Extract the [X, Y] coordinate from the center of the cell holding the provided text.  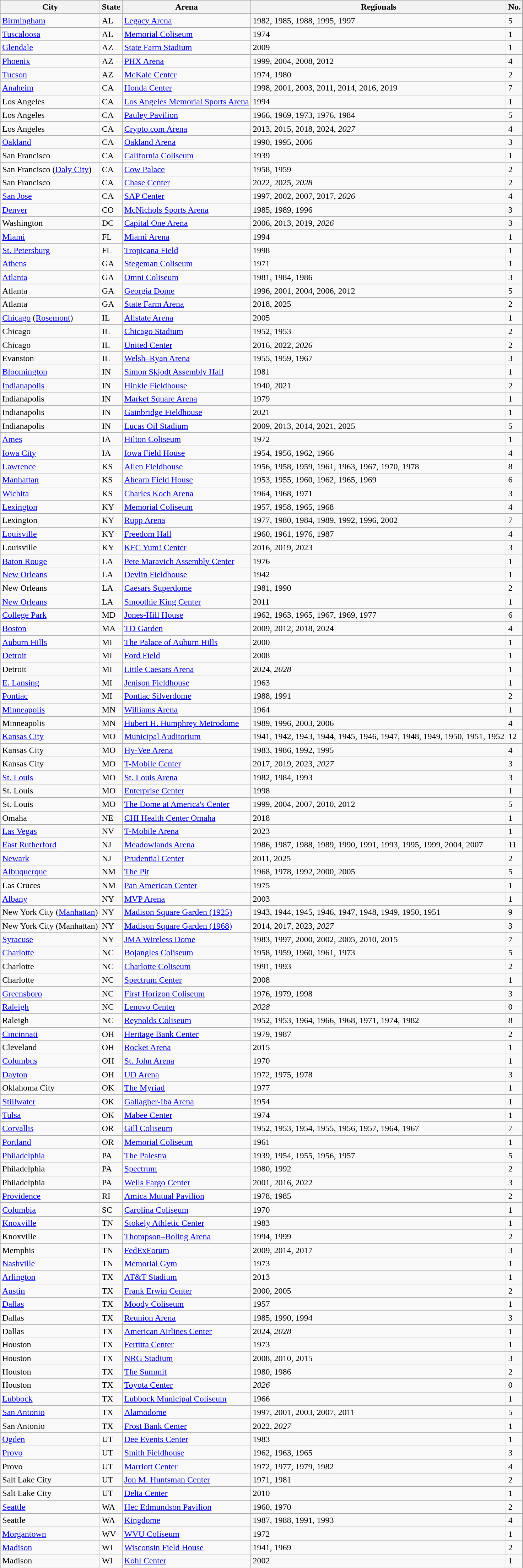
Honda Center [187, 88]
The Dome at America's Center [187, 804]
2028 [379, 1007]
1987, 1988, 1991, 1993 [379, 1520]
2015 [379, 1048]
Syracuse [50, 939]
Los Angeles Memorial Sports Arena [187, 102]
Boston [50, 629]
Frank Erwin Center [187, 1291]
1963 [379, 683]
Rocket Arena [187, 1048]
1957 [379, 1304]
College Park [50, 615]
KFC Yum! Center [187, 547]
Pauley Pavilion [187, 115]
1968, 1978, 1992, 2000, 2005 [379, 872]
1991, 1993 [379, 966]
Baton Rouge [50, 561]
2010 [379, 1493]
Devlin Fieldhouse [187, 574]
DC [111, 223]
Austin [50, 1291]
2002 [379, 1561]
T-Mobile Center [187, 764]
Bloomington [50, 372]
JMA Wireless Dome [187, 939]
WVU Coliseum [187, 1534]
Memphis [50, 1250]
Birmingham [50, 21]
Chicago (Rosemont) [50, 318]
Arena [187, 7]
Freedom Hall [187, 534]
Chase Center [187, 183]
Hubert H. Humphrey Metrodome [187, 723]
2001, 2016, 2022 [379, 1182]
2022, 2027 [379, 1426]
City [50, 7]
Ford Field [187, 656]
1988, 1991 [379, 696]
Rupp Arena [187, 520]
Hilton Coliseum [187, 439]
NE [111, 818]
2016, 2022, 2026 [379, 345]
1977 [379, 1088]
Fertitta Center [187, 1345]
The Summit [187, 1372]
Wichita [50, 493]
1953, 1955, 1960, 1962, 1965, 1969 [379, 480]
Spectrum [187, 1169]
Hinkle Fieldhouse [187, 385]
Oklahoma City [50, 1088]
2013 [379, 1277]
Madison Square Garden (1925) [187, 912]
2022, 2025, 2028 [379, 183]
Williams Arena [187, 710]
Columbia [50, 1209]
FedExForum [187, 1250]
Anaheim [50, 88]
Omni Coliseum [187, 277]
1961 [379, 1142]
1939, 1954, 1955, 1956, 1957 [379, 1155]
1954, 1956, 1962, 1966 [379, 453]
Chicago Stadium [187, 331]
1994, 1999 [379, 1236]
1972, 1977, 1979, 1982 [379, 1466]
Miami [50, 237]
1962, 1963, 1965, 1967, 1969, 1977 [379, 615]
Albuquerque [50, 872]
1990, 1995, 2006 [379, 142]
2009 [379, 48]
Corvallis [50, 1129]
Gill Coliseum [187, 1129]
1976, 1979, 1998 [379, 993]
Jones-Hill House [187, 615]
Stillwater [50, 1102]
Little Caesars Arena [187, 669]
McNichols Sports Arena [187, 210]
Manhattan [50, 480]
SC [111, 1209]
McKale Center [187, 75]
1999, 2004, 2007, 2010, 2012 [379, 804]
Iowa City [50, 453]
First Horizon Coliseum [187, 993]
2000 [379, 642]
Greensboro [50, 993]
Legacy Arena [187, 21]
Georgia Dome [187, 291]
NV [111, 831]
1952, 1953, 1964, 1966, 1968, 1971, 1974, 1982 [379, 1020]
Denver [50, 210]
RI [111, 1196]
Albany [50, 899]
CHI Health Center Omaha [187, 818]
Washington [50, 223]
Wisconsin Field House [187, 1547]
1958, 1959, 1960, 1961, 1973 [379, 953]
Allstate Arena [187, 318]
1989, 1996, 2003, 2006 [379, 723]
Toyota Center [187, 1385]
Tuscaloosa [50, 34]
1981 [379, 372]
Stegeman Coliseum [187, 264]
Moody Coliseum [187, 1304]
T-Mobile Arena [187, 831]
Meadowlands Arena [187, 845]
1981, 1990 [379, 588]
1960, 1970 [379, 1507]
Tulsa [50, 1115]
TD Garden [187, 629]
Charlotte Coliseum [187, 966]
The Palestra [187, 1155]
WV [111, 1534]
2009, 2012, 2018, 2024 [379, 629]
Marriott Center [187, 1466]
St. Petersburg [50, 250]
1957, 1958, 1965, 1968 [379, 507]
SAP Center [187, 196]
1942 [379, 574]
1962, 1963, 1965 [379, 1453]
California Coliseum [187, 155]
Madison Square Garden (1968) [187, 926]
Welsh–Ryan Arena [187, 358]
United Center [187, 345]
1982, 1985, 1988, 1995, 1997 [379, 21]
Newark [50, 858]
1955, 1959, 1967 [379, 358]
1983, 1997, 2000, 2002, 2005, 2010, 2015 [379, 939]
Reynolds Coliseum [187, 1020]
Crypto.com Arena [187, 129]
2008, 2010, 2015 [379, 1358]
PHX Arena [187, 61]
1982, 1984, 1993 [379, 777]
2000, 2005 [379, 1291]
Stokely Athletic Center [187, 1223]
Reunion Arena [187, 1318]
Columbus [50, 1061]
1998, 2001, 2003, 2011, 2014, 2016, 2019 [379, 88]
Lubbock [50, 1399]
1971, 1981 [379, 1480]
Iowa Field House [187, 453]
1983, 1986, 1992, 1995 [379, 750]
1981, 1984, 1986 [379, 277]
2026 [379, 1385]
1960, 1961, 1976, 1987 [379, 534]
E. Lansing [50, 683]
Gallagher-Iba Arena [187, 1102]
Gainbridge Fieldhouse [187, 413]
No. [514, 7]
2011, 2025 [379, 858]
1974, 1980 [379, 75]
Evanston [50, 358]
Cleveland [50, 1048]
1971 [379, 264]
Lubbock Municipal Coliseum [187, 1399]
Portland [50, 1142]
1986, 1987, 1988, 1989, 1990, 1991, 1993, 1995, 1999, 2004, 2007 [379, 845]
1954 [379, 1102]
Providence [50, 1196]
MD [111, 615]
2018 [379, 818]
12 [514, 737]
The Palace of Auburn Hills [187, 642]
1972, 1975, 1978 [379, 1075]
Oakland Arena [187, 142]
Auburn Hills [50, 642]
Municipal Auditorium [187, 737]
2009, 2014, 2017 [379, 1250]
1980, 1986 [379, 1372]
1985, 1989, 1996 [379, 210]
AT&T Stadium [187, 1277]
1956, 1958, 1959, 1961, 1963, 1967, 1970, 1978 [379, 466]
2023 [379, 831]
Pan American Center [187, 885]
Lucas Oil Stadium [187, 426]
1952, 1953 [379, 331]
MVP Arena [187, 899]
Phoenix [50, 61]
1979 [379, 399]
Allen Fieldhouse [187, 466]
UD Arena [187, 1075]
St. Louis Arena [187, 777]
1952, 1953, 1954, 1955, 1956, 1957, 1964, 1967 [379, 1129]
1985, 1990, 1994 [379, 1318]
1940, 2021 [379, 385]
1966, 1969, 1973, 1976, 1984 [379, 115]
2014, 2017, 2023, 2027 [379, 926]
9 [514, 912]
Pontiac [50, 696]
Lenovo Center [187, 1007]
Regionals [379, 7]
2003 [379, 899]
1979, 1987 [379, 1034]
Arlington [50, 1277]
Glendale [50, 48]
1996, 2001, 2004, 2006, 2012 [379, 291]
Caesars Superdome [187, 588]
1964, 1968, 1971 [379, 493]
Wells Fargo Center [187, 1182]
Thompson–Boling Arena [187, 1236]
2011 [379, 602]
Ahearn Field House [187, 480]
Delta Center [187, 1493]
San Jose [50, 196]
1999, 2004, 2008, 2012 [379, 61]
Mabee Center [187, 1115]
Kohl Center [187, 1561]
1964 [379, 710]
Spectrum Center [187, 980]
2005 [379, 318]
MA [111, 629]
Charles Koch Arena [187, 493]
Ogden [50, 1439]
2006, 2013, 2019, 2026 [379, 223]
Las Cruces [50, 885]
State [111, 7]
Frost Bank Center [187, 1426]
Ames [50, 439]
Capital One Arena [187, 223]
Tucson [50, 75]
1997, 2002, 2007, 2017, 2026 [379, 196]
San Francisco (Daly City) [50, 169]
Las Vegas [50, 831]
1975 [379, 885]
Memorial Gym [187, 1264]
Smith Fieldhouse [187, 1453]
Athens [50, 264]
East Rutherford [50, 845]
2013, 2015, 2018, 2024, 2027 [379, 129]
1943, 1944, 1945, 1946, 1947, 1948, 1949, 1950, 1951 [379, 912]
Cincinnati [50, 1034]
Lawrence [50, 466]
Hec Edmundson Pavilion [187, 1507]
1941, 1969 [379, 1547]
Pontiac Silverdome [187, 696]
State Farm Arena [187, 304]
Cow Palace [187, 169]
St. John Arena [187, 1061]
Jon M. Huntsman Center [187, 1480]
Miami Arena [187, 237]
Oakland [50, 142]
Pete Maravich Assembly Center [187, 561]
1978, 1985 [379, 1196]
1939 [379, 155]
Kingdome [187, 1520]
Market Square Arena [187, 399]
1966 [379, 1399]
American Airlines Center [187, 1331]
1997, 2001, 2003, 2007, 2011 [379, 1412]
State Farm Stadium [187, 48]
2021 [379, 413]
The Pit [187, 872]
Omaha [50, 818]
Dee Events Center [187, 1439]
NRG Stadium [187, 1358]
Enterprise Center [187, 791]
Prudential Center [187, 858]
Morgantown [50, 1534]
Hy-Vee Arena [187, 750]
1977, 1980, 1984, 1989, 1992, 1996, 2002 [379, 520]
Bojangles Coliseum [187, 953]
2009, 2013, 2014, 2021, 2025 [379, 426]
2017, 2019, 2023, 2027 [379, 764]
2016, 2019, 2023 [379, 547]
Alamodome [187, 1412]
Tropicana Field [187, 250]
1976 [379, 561]
1941, 1942, 1943, 1944, 1945, 1946, 1947, 1948, 1949, 1950, 1951, 1952 [379, 737]
Amica Mutual Pavilion [187, 1196]
Carolina Coliseum [187, 1209]
Nashville [50, 1264]
The Myriad [187, 1088]
Smoothie King Center [187, 602]
CO [111, 210]
Heritage Bank Center [187, 1034]
Dayton [50, 1075]
Simon Skjodt Assembly Hall [187, 372]
11 [514, 845]
2018, 2025 [379, 304]
Jenison Fieldhouse [187, 683]
1958, 1959 [379, 169]
1980, 1992 [379, 1169]
